Search for the cell housing the specified text and yield its (X, Y) center coordinate. 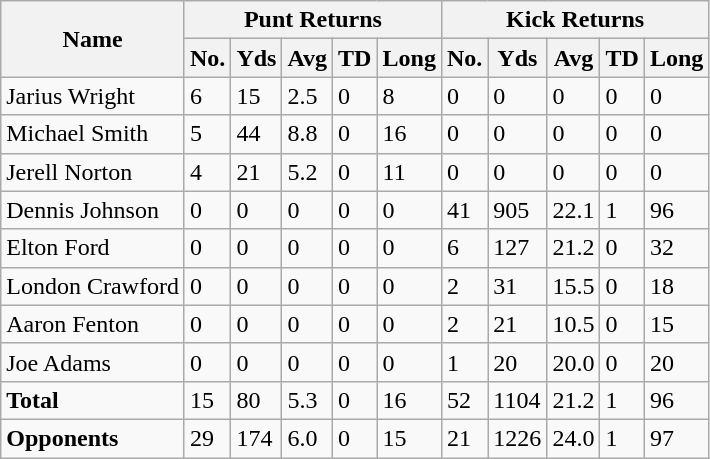
44 (256, 134)
32 (676, 248)
5.3 (308, 400)
15.5 (574, 286)
Michael Smith (93, 134)
24.0 (574, 438)
Jerell Norton (93, 172)
Jarius Wright (93, 96)
11 (409, 172)
Elton Ford (93, 248)
6.0 (308, 438)
80 (256, 400)
41 (464, 210)
5.2 (308, 172)
1104 (518, 400)
10.5 (574, 324)
22.1 (574, 210)
52 (464, 400)
Joe Adams (93, 362)
8.8 (308, 134)
905 (518, 210)
174 (256, 438)
Aaron Fenton (93, 324)
29 (207, 438)
97 (676, 438)
Opponents (93, 438)
8 (409, 96)
127 (518, 248)
5 (207, 134)
London Crawford (93, 286)
Punt Returns (312, 20)
4 (207, 172)
1226 (518, 438)
31 (518, 286)
Kick Returns (574, 20)
Total (93, 400)
Name (93, 39)
20.0 (574, 362)
18 (676, 286)
Dennis Johnson (93, 210)
2.5 (308, 96)
